Identify which cell holds the provided text, then report its (X, Y) central coordinate. 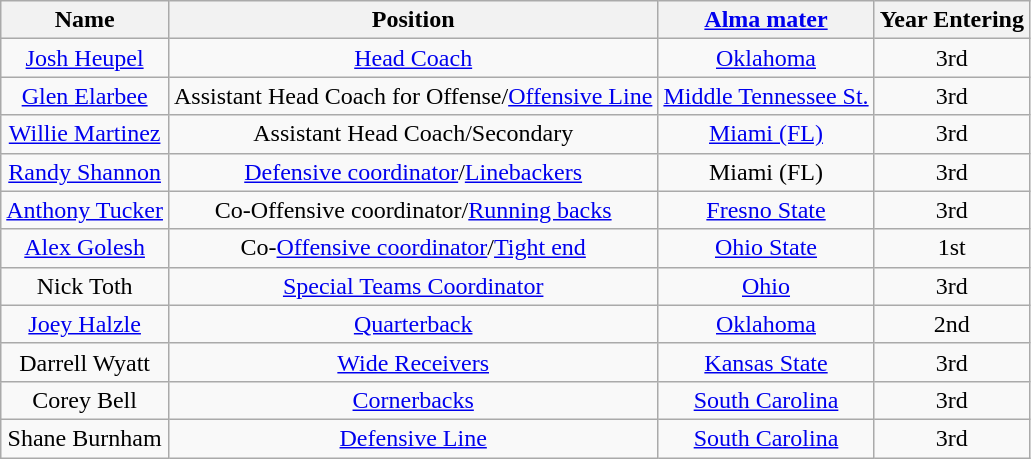
Defensive Line (412, 438)
Wide Receivers (412, 362)
Head Coach (412, 58)
1st (952, 248)
Co-Offensive coordinator/Tight end (412, 248)
Fresno State (766, 210)
Randy Shannon (85, 172)
Ohio State (766, 248)
Anthony Tucker (85, 210)
Darrell Wyatt (85, 362)
Co-Offensive coordinator/Running backs (412, 210)
Year Entering (952, 20)
Special Teams Coordinator (412, 286)
Willie Martinez (85, 134)
Joey Halzle (85, 324)
Assistant Head Coach/Secondary (412, 134)
Shane Burnham (85, 438)
Cornerbacks (412, 400)
Alex Golesh (85, 248)
Corey Bell (85, 400)
Position (412, 20)
Assistant Head Coach for Offense/Offensive Line (412, 96)
Kansas State (766, 362)
Middle Tennessee St. (766, 96)
Alma mater (766, 20)
Glen Elarbee (85, 96)
Quarterback (412, 324)
2nd (952, 324)
Name (85, 20)
Nick Toth (85, 286)
Ohio (766, 286)
Josh Heupel (85, 58)
Defensive coordinator/Linebackers (412, 172)
